Scan for the cell matching the given text and deliver its (x, y) coordinate at center. 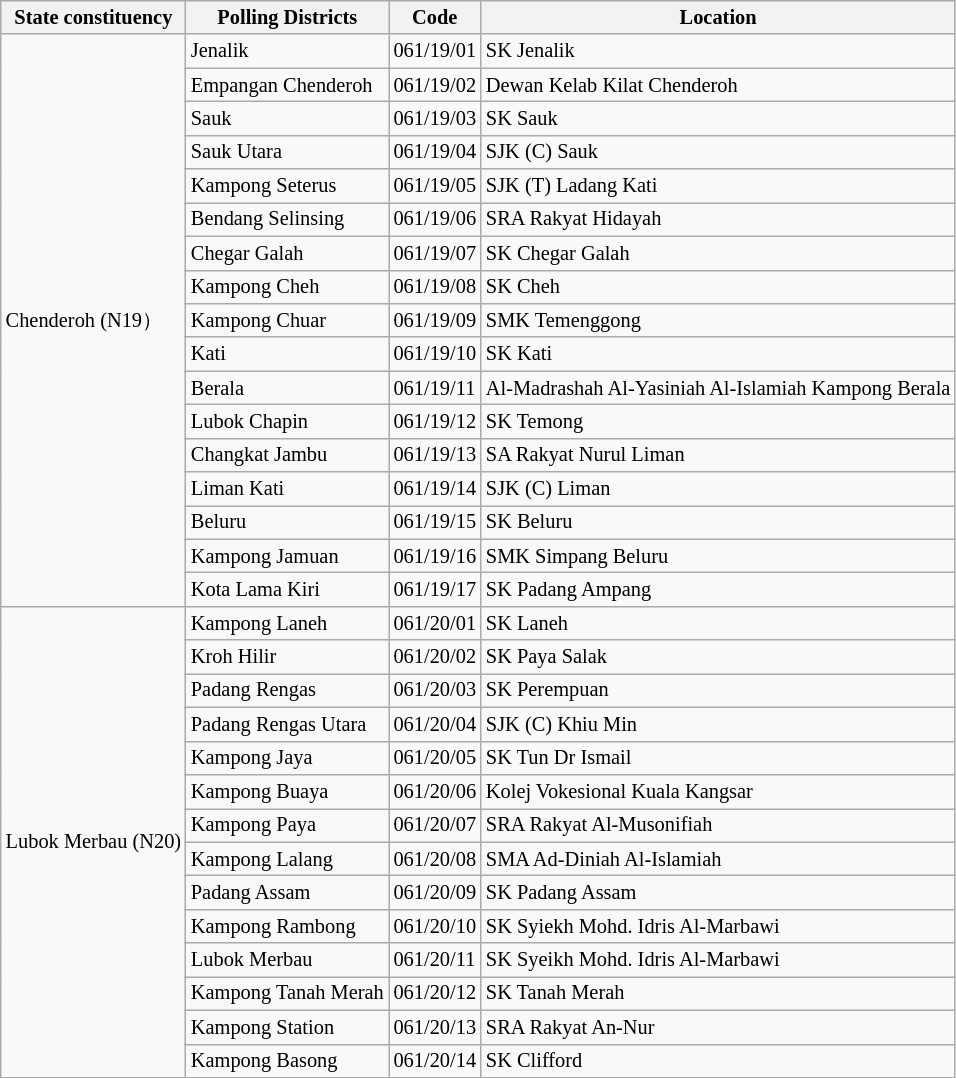
061/19/04 (435, 152)
Kampong Jaya (288, 758)
SK Kati (718, 354)
Jenalik (288, 51)
Kampong Chuar (288, 320)
Bendang Selinsing (288, 219)
061/19/11 (435, 388)
Berala (288, 388)
061/19/06 (435, 219)
Kampong Paya (288, 825)
061/20/03 (435, 690)
Lubok Merbau (288, 960)
Al-Madrashah Al-Yasiniah Al-Islamiah Kampong Berala (718, 388)
Kampong Seterus (288, 186)
061/19/02 (435, 85)
Beluru (288, 522)
SK Padang Ampang (718, 589)
Chegar Galah (288, 253)
SRA Rakyat Al-Musonifiah (718, 825)
Kampong Jamuan (288, 556)
061/20/02 (435, 657)
061/19/13 (435, 455)
SK Clifford (718, 1061)
SK Beluru (718, 522)
SK Temong (718, 421)
Location (718, 17)
SK Tun Dr Ismail (718, 758)
Code (435, 17)
Padang Rengas Utara (288, 724)
061/19/08 (435, 287)
Kota Lama Kiri (288, 589)
State constituency (94, 17)
SRA Rakyat An-Nur (718, 1027)
061/20/10 (435, 926)
061/20/14 (435, 1061)
SK Syiekh Mohd. Idris Al-Marbawi (718, 926)
Kampong Rambong (288, 926)
Chenderoh (N19） (94, 320)
SK Perempuan (718, 690)
061/20/09 (435, 892)
Kampong Cheh (288, 287)
SK Laneh (718, 623)
Kampong Basong (288, 1061)
Kroh Hilir (288, 657)
061/19/16 (435, 556)
SJK (C) Sauk (718, 152)
061/20/13 (435, 1027)
SJK (C) Khiu Min (718, 724)
Padang Rengas (288, 690)
Kampong Station (288, 1027)
SK Padang Assam (718, 892)
SK Tanah Merah (718, 993)
SMK Simpang Beluru (718, 556)
061/19/15 (435, 522)
Kolej Vokesional Kuala Kangsar (718, 791)
Polling Districts (288, 17)
SK Jenalik (718, 51)
061/19/10 (435, 354)
061/20/08 (435, 859)
061/19/17 (435, 589)
SK Cheh (718, 287)
061/20/05 (435, 758)
061/19/14 (435, 489)
Lubok Merbau (N20) (94, 842)
061/19/01 (435, 51)
061/19/03 (435, 118)
SA Rakyat Nurul Liman (718, 455)
Kampong Buaya (288, 791)
SMA Ad-Diniah Al-Islamiah (718, 859)
SJK (T) Ladang Kati (718, 186)
061/20/06 (435, 791)
Changkat Jambu (288, 455)
SK Paya Salak (718, 657)
061/19/09 (435, 320)
Dewan Kelab Kilat Chenderoh (718, 85)
SK Sauk (718, 118)
Sauk (288, 118)
SK Syeikh Mohd. Idris Al-Marbawi (718, 960)
Kampong Laneh (288, 623)
061/19/07 (435, 253)
061/20/01 (435, 623)
SJK (C) Liman (718, 489)
061/19/12 (435, 421)
061/20/11 (435, 960)
Kampong Lalang (288, 859)
061/20/07 (435, 825)
061/20/04 (435, 724)
Liman Kati (288, 489)
Empangan Chenderoh (288, 85)
061/19/05 (435, 186)
061/20/12 (435, 993)
SK Chegar Galah (718, 253)
Lubok Chapin (288, 421)
Sauk Utara (288, 152)
SMK Temenggong (718, 320)
Padang Assam (288, 892)
Kati (288, 354)
Kampong Tanah Merah (288, 993)
SRA Rakyat Hidayah (718, 219)
